Locate the cell with the specified text and output its (X, Y) center coordinate. 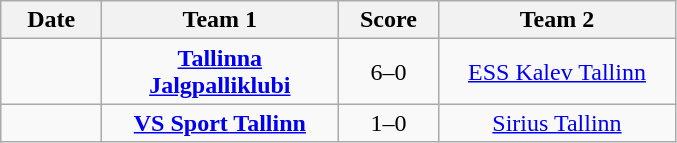
VS Sport Tallinn (220, 123)
Sirius Tallinn (557, 123)
ESS Kalev Tallinn (557, 72)
Tallinna Jalgpalliklubi (220, 72)
Score (388, 20)
1–0 (388, 123)
Team 2 (557, 20)
6–0 (388, 72)
Date (52, 20)
Team 1 (220, 20)
